For the text-containing cell, return its midpoint in [x, y] coordinate format. 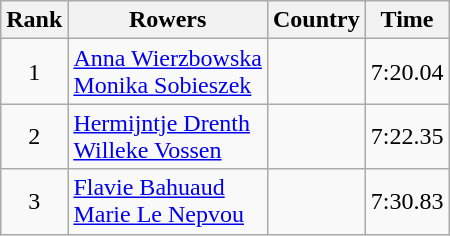
Rank [34, 20]
Country [316, 20]
2 [34, 136]
Hermijntje DrenthWilleke Vossen [168, 136]
Anna WierzbowskaMonika Sobieszek [168, 72]
7:20.04 [407, 72]
1 [34, 72]
Rowers [168, 20]
Flavie BahuaudMarie Le Nepvou [168, 202]
7:22.35 [407, 136]
3 [34, 202]
Time [407, 20]
7:30.83 [407, 202]
